Search for the cell housing the specified text and yield its [X, Y] center coordinate. 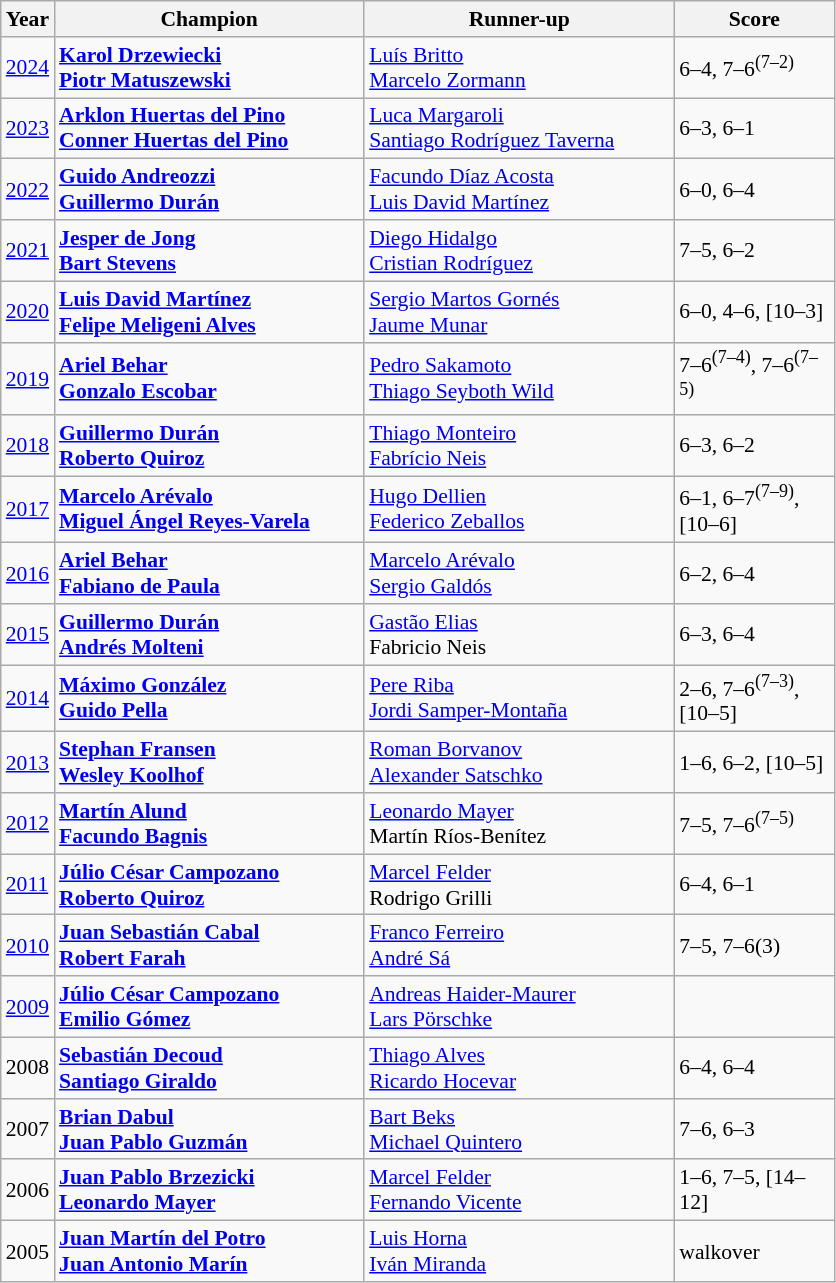
2013 [28, 762]
Brian Dabul Juan Pablo Guzmán [209, 1130]
2020 [28, 312]
Champion [209, 19]
Leonardo Mayer Martín Ríos-Benítez [519, 824]
Gastão Elias Fabricio Neis [519, 634]
2022 [28, 190]
Andreas Haider-Maurer Lars Pörschke [519, 1006]
2008 [28, 1068]
Luis Horna Iván Miranda [519, 1252]
2012 [28, 824]
Franco Ferreiro André Sá [519, 946]
6–4, 7–6(7–2) [754, 68]
Guillermo Durán Roberto Quiroz [209, 446]
2021 [28, 250]
2024 [28, 68]
Sebastián Decoud Santiago Giraldo [209, 1068]
2019 [28, 378]
Juan Sebastián Cabal Robert Farah [209, 946]
2006 [28, 1190]
Juan Pablo Brzezicki Leonardo Mayer [209, 1190]
6–3, 6–4 [754, 634]
2007 [28, 1130]
Ariel Behar Fabiano de Paula [209, 574]
7–5, 7–6(7–5) [754, 824]
2016 [28, 574]
6–0, 6–4 [754, 190]
6–4, 6–4 [754, 1068]
Runner-up [519, 19]
6–1, 6–7(7–9), [10–6] [754, 510]
6–4, 6–1 [754, 884]
Roman Borvanov Alexander Satschko [519, 762]
2–6, 7–6(7–3), [10–5] [754, 698]
7–5, 7–6(3) [754, 946]
Karol Drzewiecki Piotr Matuszewski [209, 68]
Máximo González Guido Pella [209, 698]
1–6, 6–2, [10–5] [754, 762]
2023 [28, 128]
1–6, 7–5, [14–12] [754, 1190]
2014 [28, 698]
Marcel Felder Fernando Vicente [519, 1190]
7–6(7–4), 7–6(7–5) [754, 378]
Pedro Sakamoto Thiago Seyboth Wild [519, 378]
Luís Britto Marcelo Zormann [519, 68]
walkover [754, 1252]
Luca Margaroli Santiago Rodríguez Taverna [519, 128]
Sergio Martos Gornés Jaume Munar [519, 312]
6–3, 6–1 [754, 128]
6–2, 6–4 [754, 574]
Marcelo Arévalo Sergio Galdós [519, 574]
7–5, 6–2 [754, 250]
Martín Alund Facundo Bagnis [209, 824]
2015 [28, 634]
Luis David Martínez Felipe Meligeni Alves [209, 312]
2009 [28, 1006]
2010 [28, 946]
7–6, 6–3 [754, 1130]
Ariel Behar Gonzalo Escobar [209, 378]
Facundo Díaz Acosta Luis David Martínez [519, 190]
Marcelo Arévalo Miguel Ángel Reyes-Varela [209, 510]
6–3, 6–2 [754, 446]
Júlio César Campozano Roberto Quiroz [209, 884]
6–0, 4–6, [10–3] [754, 312]
Thiago Alves Ricardo Hocevar [519, 1068]
Jesper de Jong Bart Stevens [209, 250]
Diego Hidalgo Cristian Rodríguez [519, 250]
2017 [28, 510]
Pere Riba Jordi Samper-Montaña [519, 698]
Juan Martín del Potro Juan Antonio Marín [209, 1252]
2011 [28, 884]
2005 [28, 1252]
Marcel Felder Rodrigo Grilli [519, 884]
Guido Andreozzi Guillermo Durán [209, 190]
Stephan Fransen Wesley Koolhof [209, 762]
2018 [28, 446]
Hugo Dellien Federico Zeballos [519, 510]
Guillermo Durán Andrés Molteni [209, 634]
Year [28, 19]
Thiago Monteiro Fabrício Neis [519, 446]
Bart Beks Michael Quintero [519, 1130]
Júlio César Campozano Emilio Gómez [209, 1006]
Arklon Huertas del Pino Conner Huertas del Pino [209, 128]
Score [754, 19]
